Search for the cell housing the specified text and yield its [x, y] center coordinate. 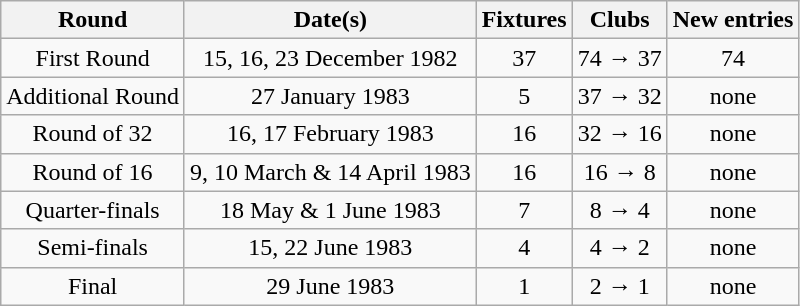
15, 16, 23 December 1982 [330, 58]
74 → 37 [620, 58]
37 [524, 58]
15, 22 June 1983 [330, 248]
32 → 16 [620, 134]
5 [524, 96]
9, 10 March & 14 April 1983 [330, 172]
Quarter-finals [93, 210]
16, 17 February 1983 [330, 134]
Round [93, 20]
7 [524, 210]
4 [524, 248]
74 [733, 58]
Additional Round [93, 96]
27 January 1983 [330, 96]
29 June 1983 [330, 286]
Fixtures [524, 20]
8 → 4 [620, 210]
First Round [93, 58]
Date(s) [330, 20]
Semi-finals [93, 248]
1 [524, 286]
2 → 1 [620, 286]
Round of 32 [93, 134]
37 → 32 [620, 96]
Final [93, 286]
16 → 8 [620, 172]
Round of 16 [93, 172]
18 May & 1 June 1983 [330, 210]
New entries [733, 20]
4 → 2 [620, 248]
Clubs [620, 20]
